For the text-containing cell, return its midpoint in [x, y] coordinate format. 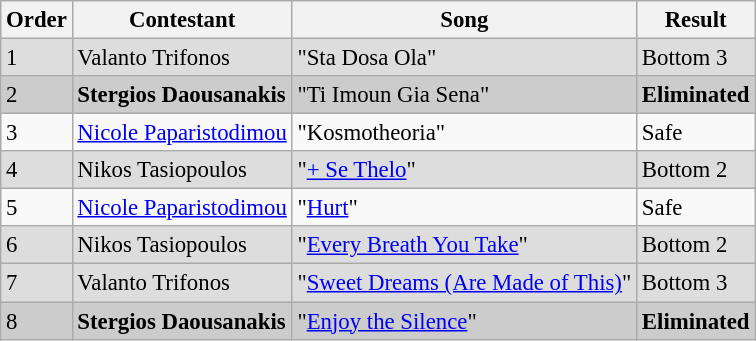
"Kosmotheoria" [464, 133]
"Sweet Dreams (Are Made of This)" [464, 283]
1 [36, 58]
5 [36, 208]
"Hurt" [464, 208]
Order [36, 20]
"+ Se Thelo" [464, 170]
7 [36, 283]
3 [36, 133]
Result [696, 20]
2 [36, 95]
Contestant [182, 20]
4 [36, 170]
"Every Breath You Take" [464, 245]
Song [464, 20]
"Ti Imoun Gia Sena" [464, 95]
"Sta Dosa Ola" [464, 58]
6 [36, 245]
8 [36, 321]
"Enjoy the Silence" [464, 321]
